Find where the given text appears and provide that cell's center as (X, Y) coordinate. 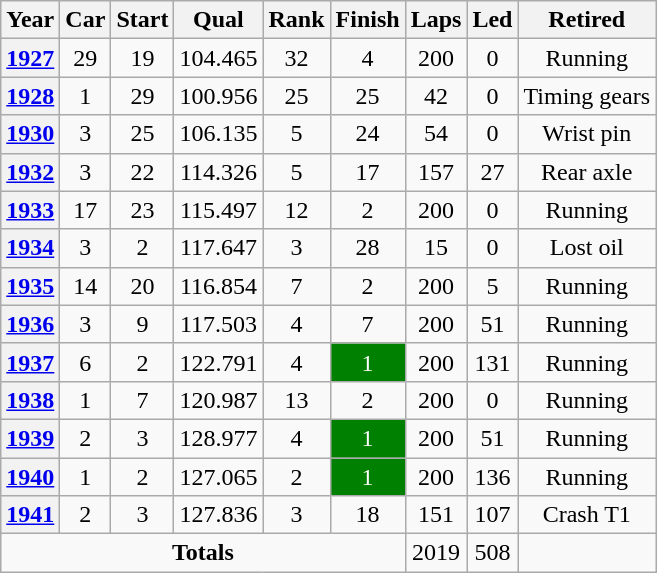
Qual (218, 20)
19 (142, 58)
Year (30, 20)
116.854 (218, 286)
6 (86, 362)
106.135 (218, 134)
1940 (30, 477)
22 (142, 172)
127.836 (218, 515)
18 (368, 515)
1934 (30, 248)
120.987 (218, 400)
23 (142, 210)
114.326 (218, 172)
Finish (368, 20)
1932 (30, 172)
Rank (296, 20)
2019 (436, 553)
27 (492, 172)
1941 (30, 515)
32 (296, 58)
54 (436, 134)
Led (492, 20)
131 (492, 362)
1928 (30, 96)
122.791 (218, 362)
9 (142, 324)
1933 (30, 210)
115.497 (218, 210)
1937 (30, 362)
15 (436, 248)
12 (296, 210)
Crash T1 (587, 515)
151 (436, 515)
107 (492, 515)
128.977 (218, 438)
1939 (30, 438)
104.465 (218, 58)
117.647 (218, 248)
1927 (30, 58)
1936 (30, 324)
Wrist pin (587, 134)
13 (296, 400)
157 (436, 172)
Rear axle (587, 172)
Start (142, 20)
24 (368, 134)
Laps (436, 20)
136 (492, 477)
42 (436, 96)
Car (86, 20)
20 (142, 286)
28 (368, 248)
14 (86, 286)
1930 (30, 134)
1938 (30, 400)
Lost oil (587, 248)
100.956 (218, 96)
508 (492, 553)
1935 (30, 286)
127.065 (218, 477)
Timing gears (587, 96)
Totals (203, 553)
Retired (587, 20)
117.503 (218, 324)
